Capture the cell that displays the provided text and extract its (x, y) central coordinate. 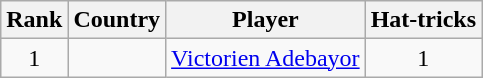
Rank (34, 20)
Player (266, 20)
Hat-tricks (423, 20)
Country (117, 20)
Victorien Adebayor (266, 58)
